Extract the (X, Y) coordinate from the center of the cell holding the provided text.  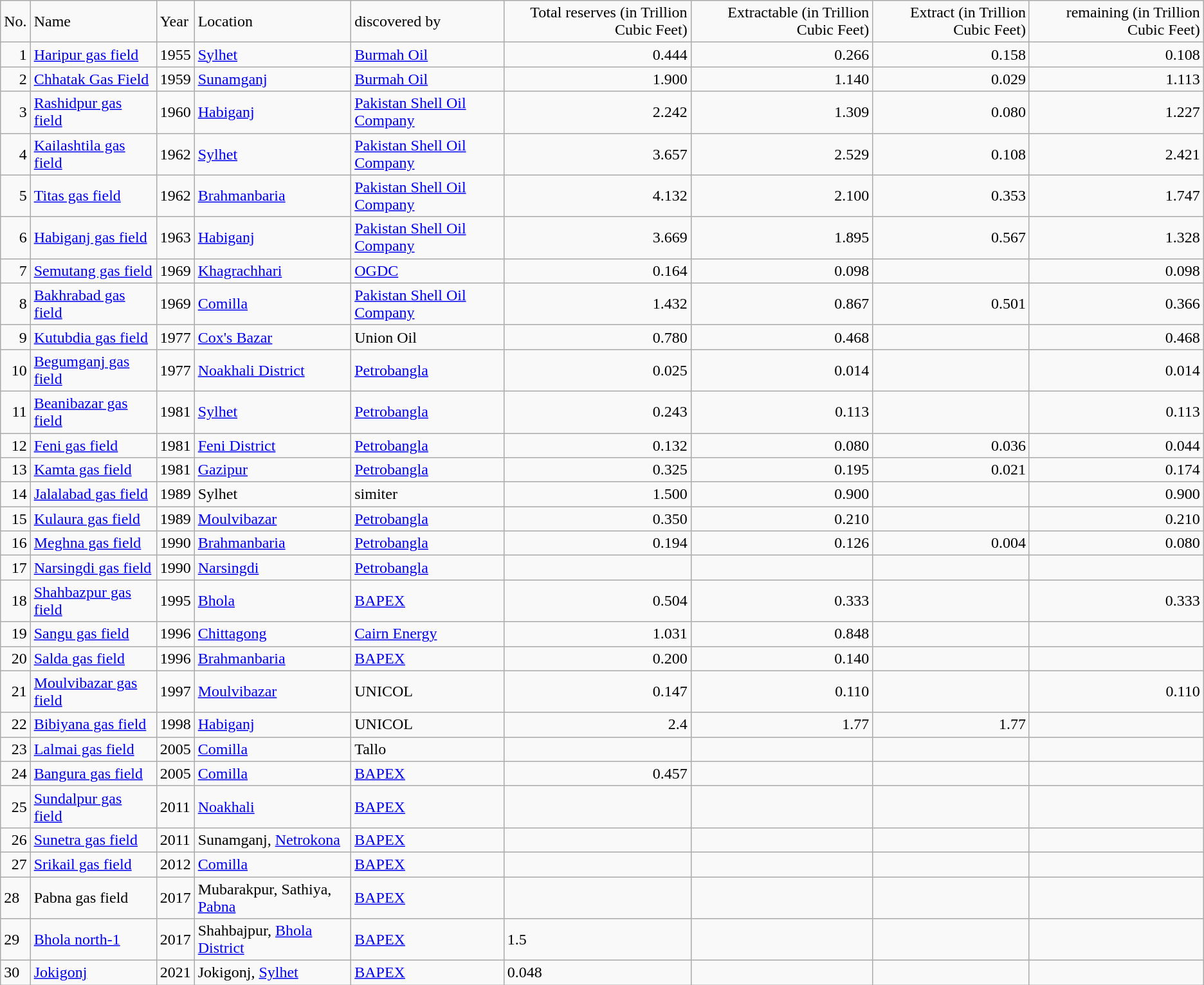
OGDC (428, 271)
Habiganj gas field (93, 238)
4 (15, 154)
Jokigonj, Sylhet (273, 973)
5 (15, 195)
19 (15, 634)
Extractable (in Trillion Cubic Feet) (782, 22)
1.432 (597, 303)
Cox's Bazar (273, 337)
0.200 (597, 658)
1955 (175, 55)
Begumganj gas field (93, 370)
2.100 (782, 195)
1.113 (1117, 79)
Salda gas field (93, 658)
0.044 (1117, 446)
Name (93, 22)
Total reserves (in Trillion Cubic Feet) (597, 22)
12 (15, 446)
Bakhrabad gas field (93, 303)
0.036 (951, 446)
0.048 (597, 973)
0.164 (597, 271)
3 (15, 112)
Haripur gas field (93, 55)
Jalalabad gas field (93, 494)
1.895 (782, 238)
27 (15, 864)
0.025 (597, 370)
Titas gas field (93, 195)
1.140 (782, 79)
Bhola (273, 601)
0.444 (597, 55)
1.328 (1117, 238)
0.567 (951, 238)
Feni gas field (93, 446)
Gazipur (273, 470)
6 (15, 238)
Chhatak Gas Field (93, 79)
0.126 (782, 543)
1.031 (597, 634)
0.158 (951, 55)
28 (15, 898)
Location (273, 22)
remaining (in Trillion Cubic Feet) (1117, 22)
Bibiyana gas field (93, 725)
0.140 (782, 658)
1.5 (597, 940)
2.4 (597, 725)
discovered by (428, 22)
15 (15, 519)
1959 (175, 79)
21 (15, 692)
Year (175, 22)
Sunamganj (273, 79)
1.747 (1117, 195)
1.309 (782, 112)
Mubarakpur, Sathiya, Pabna (273, 898)
Union Oil (428, 337)
1997 (175, 692)
0.504 (597, 601)
25 (15, 806)
11 (15, 411)
Rashidpur gas field (93, 112)
0.147 (597, 692)
Sunetra gas field (93, 840)
14 (15, 494)
7 (15, 271)
Chittagong (273, 634)
1.900 (597, 79)
2012 (175, 864)
24 (15, 773)
Sangu gas field (93, 634)
0.194 (597, 543)
8 (15, 303)
2.529 (782, 154)
Feni District (273, 446)
0.780 (597, 337)
9 (15, 337)
0.021 (951, 470)
18 (15, 601)
0.174 (1117, 470)
0.848 (782, 634)
Sunamganj, Netrokona (273, 840)
Tallo (428, 749)
13 (15, 470)
1963 (175, 238)
16 (15, 543)
0.325 (597, 470)
23 (15, 749)
0.243 (597, 411)
2.242 (597, 112)
Bangura gas field (93, 773)
No. (15, 22)
1.500 (597, 494)
0.029 (951, 79)
1995 (175, 601)
1998 (175, 725)
Khagrachhari (273, 271)
Shahbajpur, Bhola District (273, 940)
3.669 (597, 238)
Jokigonj (93, 973)
Narsingdi (273, 568)
Srikail gas field (93, 864)
0.457 (597, 773)
20 (15, 658)
Kutubdia gas field (93, 337)
0.350 (597, 519)
Beanibazar gas field (93, 411)
Semutang gas field (93, 271)
Kailashtila gas field (93, 154)
Narsingdi gas field (93, 568)
2.421 (1117, 154)
0.353 (951, 195)
1 (15, 55)
simiter (428, 494)
0.501 (951, 303)
0.004 (951, 543)
1.227 (1117, 112)
Bhola north-1 (93, 940)
1960 (175, 112)
30 (15, 973)
Moulvibazar gas field (93, 692)
Shahbazpur gas field (93, 601)
Kamta gas field (93, 470)
17 (15, 568)
Cairn Energy (428, 634)
3.657 (597, 154)
0.132 (597, 446)
0.867 (782, 303)
Lalmai gas field (93, 749)
Sundalpur gas field (93, 806)
0.195 (782, 470)
2 (15, 79)
4.132 (597, 195)
2021 (175, 973)
Extract (in Trillion Cubic Feet) (951, 22)
22 (15, 725)
Meghna gas field (93, 543)
10 (15, 370)
29 (15, 940)
Pabna gas field (93, 898)
Noakhali (273, 806)
Kulaura gas field (93, 519)
0.266 (782, 55)
Noakhali District (273, 370)
26 (15, 840)
0.366 (1117, 303)
